Find where the given text appears and provide that cell's center as [x, y] coordinate. 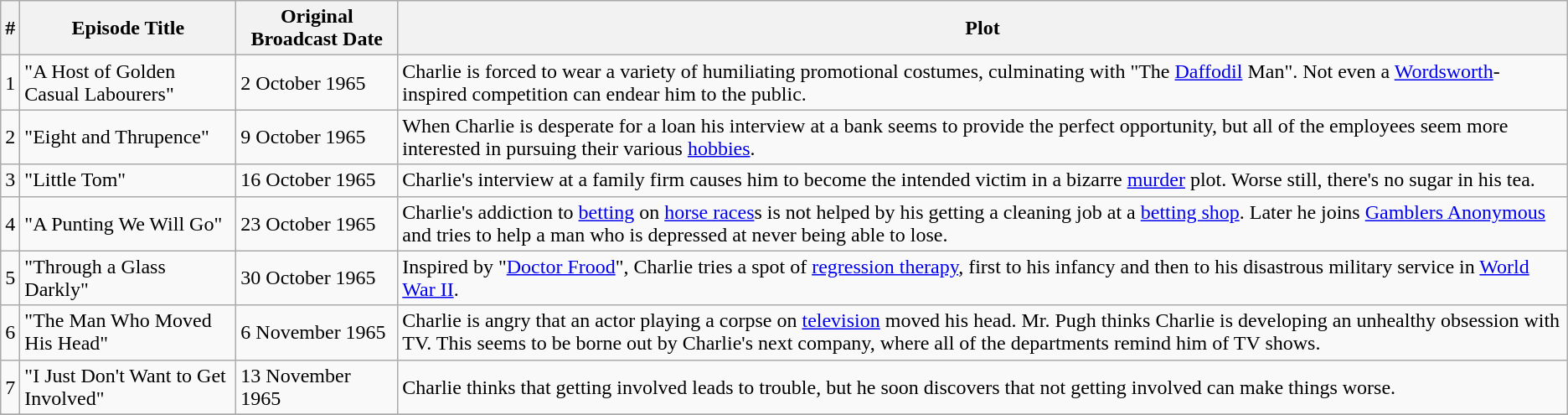
"The Man Who Moved His Head" [128, 332]
5 [10, 278]
4 [10, 223]
# [10, 29]
6 November 1965 [317, 332]
1 [10, 82]
7 [10, 387]
Episode Title [128, 29]
Plot [983, 29]
"A Punting We Will Go" [128, 223]
2 October 1965 [317, 82]
16 October 1965 [317, 180]
"Little Tom" [128, 180]
6 [10, 332]
Charlie's interview at a family firm causes him to become the intended victim in a bizarre murder plot. Worse still, there's no sugar in his tea. [983, 180]
3 [10, 180]
"A Host of Golden Casual Labourers" [128, 82]
13 November 1965 [317, 387]
"I Just Don't Want to Get Involved" [128, 387]
2 [10, 137]
Original Broadcast Date [317, 29]
"Through a Glass Darkly" [128, 278]
30 October 1965 [317, 278]
Charlie thinks that getting involved leads to trouble, but he soon discovers that not getting involved can make things worse. [983, 387]
23 October 1965 [317, 223]
"Eight and Thrupence" [128, 137]
9 October 1965 [317, 137]
